Search for the cell housing the specified text and yield its (x, y) center coordinate. 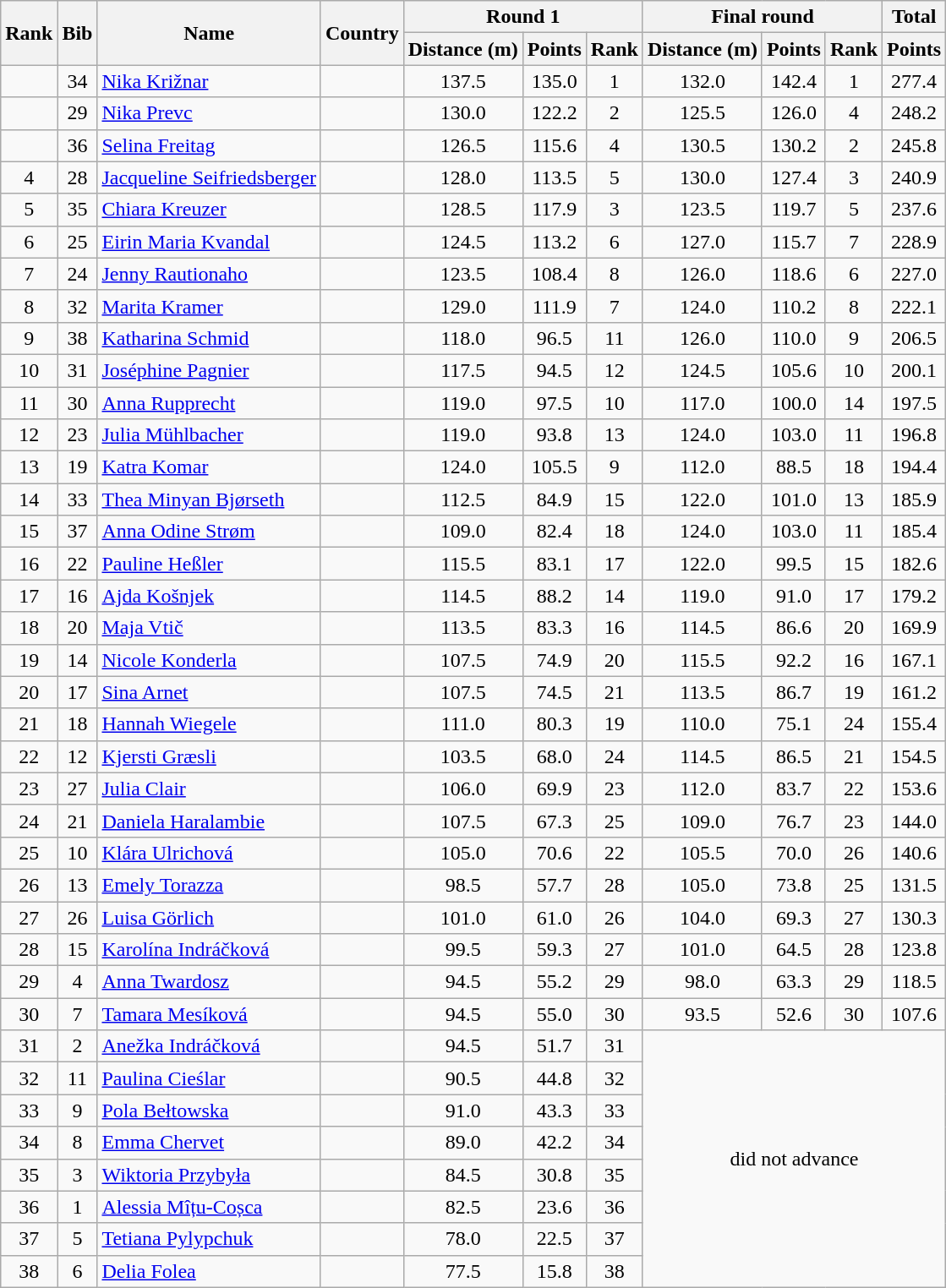
117.9 (555, 210)
130.3 (915, 917)
119.7 (793, 210)
Karolína Indráčková (210, 950)
Tamara Mesíková (210, 1014)
130.5 (702, 145)
129.0 (463, 306)
52.6 (793, 1014)
59.3 (555, 950)
194.4 (915, 467)
Klára Ulrichová (210, 853)
67.3 (555, 821)
206.5 (915, 338)
106.0 (463, 789)
82.5 (463, 1207)
Thea Minyan Bjørseth (210, 499)
137.5 (463, 81)
Eirin Maria Kvandal (210, 242)
142.4 (793, 81)
112.5 (463, 499)
240.9 (915, 177)
61.0 (555, 917)
Selina Freitag (210, 145)
113.2 (555, 242)
111.0 (463, 724)
185.4 (915, 532)
97.5 (555, 403)
15.8 (555, 1271)
77.5 (463, 1271)
88.5 (793, 467)
167.1 (915, 660)
Alessia Mîțu-Coșca (210, 1207)
185.9 (915, 499)
Julia Mühlbacher (210, 435)
104.0 (702, 917)
76.7 (793, 821)
92.2 (793, 660)
83.7 (793, 789)
43.3 (555, 1111)
227.0 (915, 274)
90.5 (463, 1078)
Country (362, 33)
248.2 (915, 113)
68.0 (555, 756)
86.7 (793, 692)
22.5 (555, 1239)
70.0 (793, 853)
82.4 (555, 532)
118.0 (463, 338)
130.2 (793, 145)
107.6 (915, 1014)
74.5 (555, 692)
Nicole Konderla (210, 660)
127.4 (793, 177)
55.0 (555, 1014)
103.5 (463, 756)
Anna Rupprecht (210, 403)
Kjersti Græsli (210, 756)
83.3 (555, 628)
Delia Folea (210, 1271)
Wiktoria Przybyła (210, 1175)
Anežka Indráčková (210, 1046)
93.5 (702, 1014)
73.8 (793, 885)
153.6 (915, 789)
80.3 (555, 724)
Emely Torazza (210, 885)
117.5 (463, 370)
69.9 (555, 789)
115.6 (555, 145)
108.4 (555, 274)
Final round (763, 17)
Joséphine Pagnier (210, 370)
161.2 (915, 692)
Anna Twardosz (210, 982)
70.6 (555, 853)
Tetiana Pylypchuk (210, 1239)
Julia Clair (210, 789)
131.5 (915, 885)
118.6 (793, 274)
63.3 (793, 982)
237.6 (915, 210)
Round 1 (522, 17)
118.5 (915, 982)
23.6 (555, 1207)
Jacqueline Seifriedsberger (210, 177)
196.8 (915, 435)
126.5 (463, 145)
86.5 (793, 756)
222.1 (915, 306)
Bib (78, 33)
Emma Chervet (210, 1143)
86.6 (793, 628)
84.9 (555, 499)
245.8 (915, 145)
Chiara Kreuzer (210, 210)
228.9 (915, 242)
117.0 (702, 403)
Total (915, 17)
Sina Arnet (210, 692)
135.0 (555, 81)
Ajda Košnjek (210, 596)
42.2 (555, 1143)
Jenny Rautionaho (210, 274)
179.2 (915, 596)
155.4 (915, 724)
127.0 (702, 242)
Name (210, 33)
78.0 (463, 1239)
182.6 (915, 564)
75.1 (793, 724)
100.0 (793, 403)
144.0 (915, 821)
123.8 (915, 950)
140.6 (915, 853)
Maja Vtič (210, 628)
169.9 (915, 628)
154.5 (915, 756)
64.5 (793, 950)
57.7 (555, 885)
122.2 (555, 113)
89.0 (463, 1143)
93.8 (555, 435)
Daniela Haralambie (210, 821)
277.4 (915, 81)
Marita Kramer (210, 306)
Katra Komar (210, 467)
115.7 (793, 242)
98.0 (702, 982)
Pauline Heßler (210, 564)
74.9 (555, 660)
Nika Prevc (210, 113)
98.5 (463, 885)
83.1 (555, 564)
69.3 (793, 917)
44.8 (555, 1078)
200.1 (915, 370)
Hannah Wiegele (210, 724)
125.5 (702, 113)
105.6 (793, 370)
Katharina Schmid (210, 338)
Nika Križnar (210, 81)
Anna Odine Strøm (210, 532)
55.2 (555, 982)
88.2 (555, 596)
111.9 (555, 306)
51.7 (555, 1046)
30.8 (555, 1175)
128.5 (463, 210)
Luisa Görlich (210, 917)
96.5 (555, 338)
Paulina Cieślar (210, 1078)
128.0 (463, 177)
did not advance (794, 1159)
132.0 (702, 81)
84.5 (463, 1175)
197.5 (915, 403)
110.2 (793, 306)
Pola Bełtowska (210, 1111)
